Capture the cell that displays the provided text and extract its [X, Y] central coordinate. 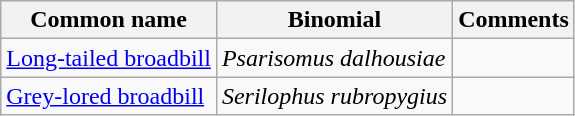
Binomial [334, 20]
Common name [109, 20]
Serilophus rubropygius [334, 96]
Grey-lored broadbill [109, 96]
Comments [514, 20]
Psarisomus dalhousiae [334, 58]
Long-tailed broadbill [109, 58]
